Return the (x, y) coordinate for the center point of the cell that contains the specified text.  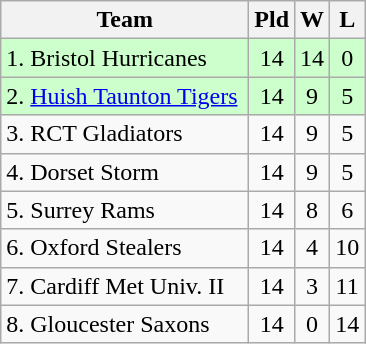
L (348, 20)
4 (312, 248)
5. Surrey Rams (125, 210)
Team (125, 20)
8 (312, 210)
1. Bristol Hurricanes (125, 58)
8. Gloucester Saxons (125, 324)
11 (348, 286)
6 (348, 210)
10 (348, 248)
3. RCT Gladiators (125, 134)
4. Dorset Storm (125, 172)
W (312, 20)
3 (312, 286)
2. Huish Taunton Tigers (125, 96)
6. Oxford Stealers (125, 248)
7. Cardiff Met Univ. II (125, 286)
Pld (272, 20)
